Extract the (x, y) coordinate from the center of the cell holding the provided text.  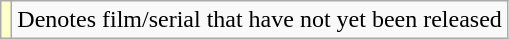
Denotes film/serial that have not yet been released (260, 20)
